Detect which cell encompasses the target text, then output its (X, Y) center coordinate. 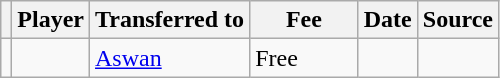
Source (458, 20)
Fee (304, 20)
Date (388, 20)
Aswan (170, 58)
Transferred to (170, 20)
Player (51, 20)
Free (304, 58)
